Determine the [X, Y] coordinate at the center of the cell enclosing the given text.  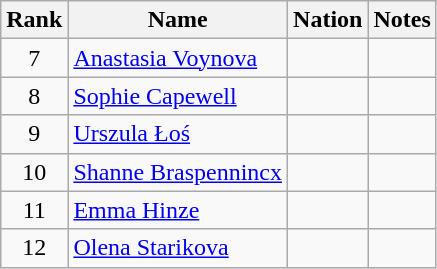
Nation [328, 20]
Urszula Łoś [178, 134]
11 [34, 210]
Anastasia Voynova [178, 58]
7 [34, 58]
Name [178, 20]
9 [34, 134]
Sophie Capewell [178, 96]
12 [34, 248]
Shanne Braspennincx [178, 172]
8 [34, 96]
Olena Starikova [178, 248]
Notes [402, 20]
Emma Hinze [178, 210]
Rank [34, 20]
10 [34, 172]
